For the text-containing cell, return its midpoint in [X, Y] coordinate format. 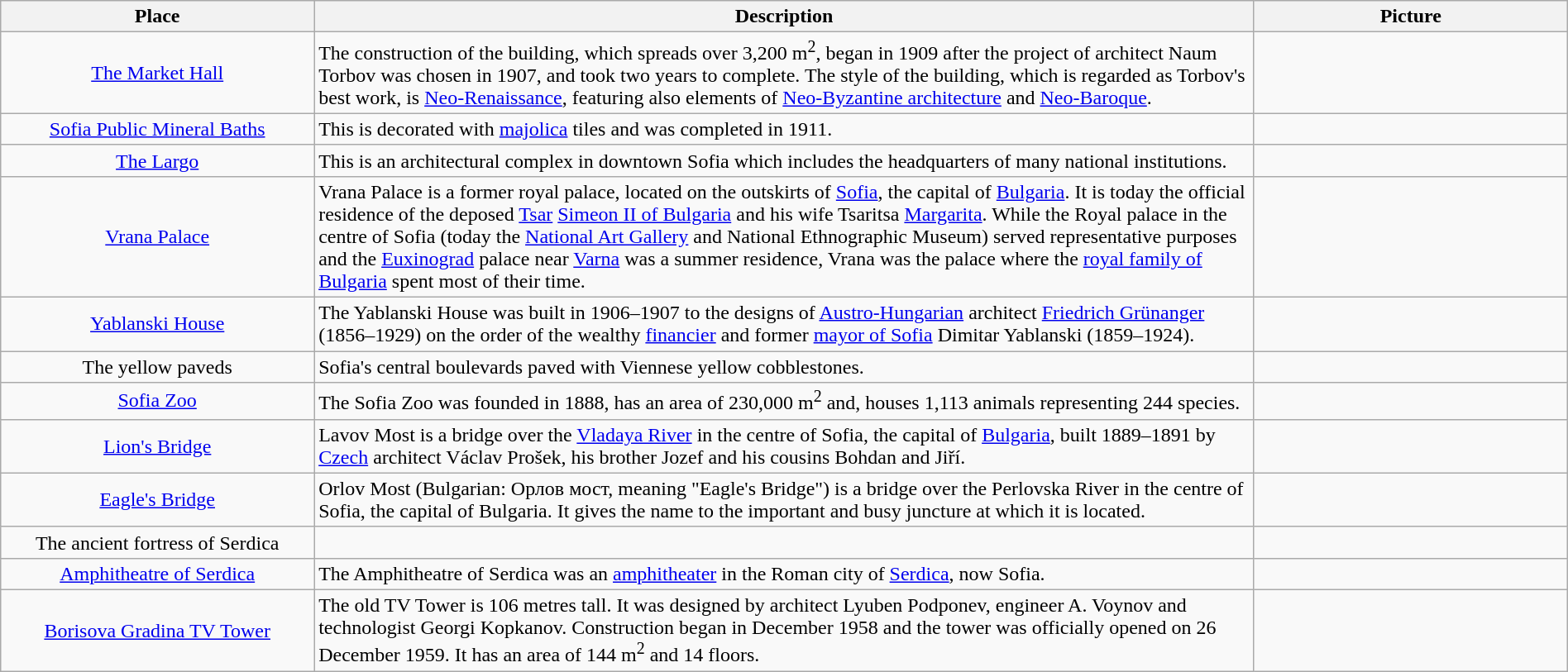
Sofia Public Mineral Baths [157, 129]
The ancient fortress of Serdica [157, 542]
The Sofia Zoo was founded in 1888, has an area of 230,000 m2 and, houses 1,113 animals representing 244 species. [784, 402]
Place [157, 17]
This is decorated with majolica tiles and was completed in 1911. [784, 129]
The Largo [157, 160]
Borisova Gradina TV Tower [157, 630]
The Amphitheatre of Serdica was an amphitheater in the Roman city of Serdica, now Sofia. [784, 574]
Sofia Zoo [157, 402]
This is an architectural complex in downtown Sofia which includes the headquarters of many national institutions. [784, 160]
The yellow paveds [157, 367]
Picture [1411, 17]
Yablanski House [157, 324]
Eagle's Bridge [157, 499]
Description [784, 17]
Vrana Palace [157, 236]
Lion's Bridge [157, 446]
Sofia's central boulevards paved with Viennese yellow cobblestones. [784, 367]
Amphitheatre of Serdica [157, 574]
The Market Hall [157, 73]
